Locate the cell with the specified text and output its (X, Y) center coordinate. 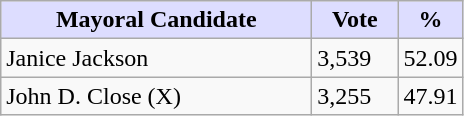
Vote (355, 20)
Janice Jackson (156, 58)
52.09 (430, 58)
3,539 (355, 58)
3,255 (355, 96)
John D. Close (X) (156, 96)
47.91 (430, 96)
Mayoral Candidate (156, 20)
% (430, 20)
